Find where the given text appears and provide that cell's center as (X, Y) coordinate. 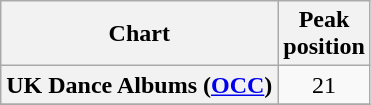
Chart (140, 34)
Peakposition (324, 34)
UK Dance Albums (OCC) (140, 85)
21 (324, 85)
